Search for the cell housing the specified text and yield its (X, Y) center coordinate. 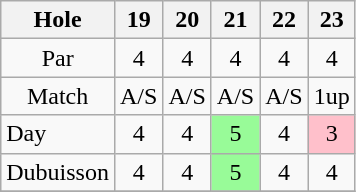
22 (284, 20)
1up (332, 96)
Par (58, 58)
20 (187, 20)
Day (58, 134)
Dubuisson (58, 172)
23 (332, 20)
21 (235, 20)
19 (138, 20)
3 (332, 134)
Hole (58, 20)
Match (58, 96)
